Output the (x, y) coordinate of the center of the cell containing the given text.  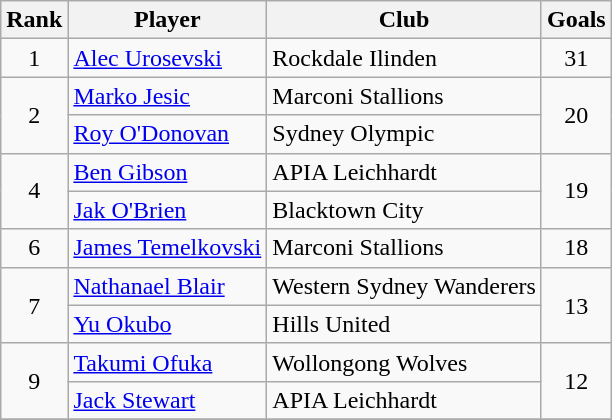
Goals (576, 20)
James Temelkovski (168, 248)
Jack Stewart (168, 400)
Marko Jesic (168, 96)
18 (576, 248)
Roy O'Donovan (168, 134)
6 (34, 248)
4 (34, 191)
2 (34, 115)
9 (34, 381)
Rank (34, 20)
20 (576, 115)
Player (168, 20)
Rockdale Ilinden (404, 58)
31 (576, 58)
Ben Gibson (168, 172)
Alec Urosevski (168, 58)
13 (576, 305)
1 (34, 58)
Club (404, 20)
Blacktown City (404, 210)
12 (576, 381)
Western Sydney Wanderers (404, 286)
19 (576, 191)
Nathanael Blair (168, 286)
Hills United (404, 324)
Takumi Ofuka (168, 362)
Jak O'Brien (168, 210)
7 (34, 305)
Sydney Olympic (404, 134)
Wollongong Wolves (404, 362)
Yu Okubo (168, 324)
